Search for the cell housing the specified text and yield its [x, y] center coordinate. 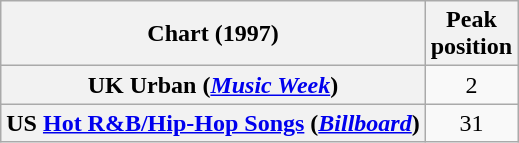
Peakposition [471, 34]
UK Urban (Music Week) [213, 85]
31 [471, 123]
2 [471, 85]
US Hot R&B/Hip-Hop Songs (Billboard) [213, 123]
Chart (1997) [213, 34]
